Return the (x, y) coordinate for the center point of the cell that contains the specified text.  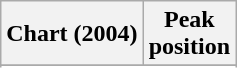
Peakposition (189, 34)
Chart (2004) (72, 34)
